Detect which cell encompasses the target text, then output its [x, y] center coordinate. 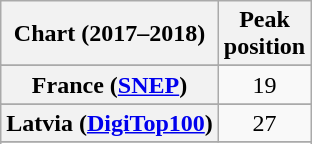
19 [264, 85]
Peak position [264, 34]
27 [264, 123]
Chart (2017–2018) [110, 34]
Latvia (DigiTop100) [110, 123]
France (SNEP) [110, 85]
